Identify which cell holds the provided text, then report its [X, Y] central coordinate. 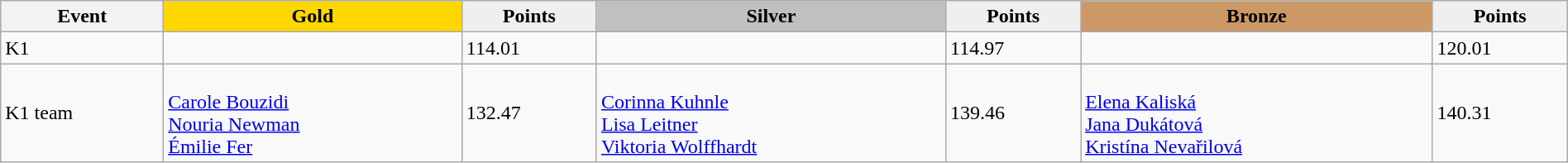
Corinna KuhnleLisa LeitnerViktoria Wolffhardt [771, 113]
114.01 [529, 48]
140.31 [1500, 113]
Gold [313, 17]
Event [83, 17]
Carole BouzidiNouria NewmanÉmilie Fer [313, 113]
Elena KaliskáJana DukátováKristína Nevařilová [1257, 113]
114.97 [1012, 48]
132.47 [529, 113]
120.01 [1500, 48]
Bronze [1257, 17]
Silver [771, 17]
K1 [83, 48]
K1 team [83, 113]
139.46 [1012, 113]
